Find where the given text appears and provide that cell's center as [x, y] coordinate. 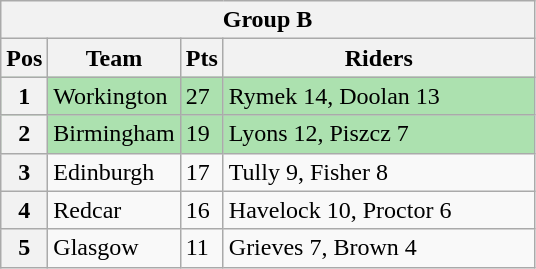
5 [24, 248]
Havelock 10, Proctor 6 [378, 210]
Redcar [114, 210]
Grieves 7, Brown 4 [378, 248]
Pts [202, 58]
17 [202, 172]
Birmingham [114, 134]
1 [24, 96]
Workington [114, 96]
Lyons 12, Piszcz 7 [378, 134]
4 [24, 210]
19 [202, 134]
Team [114, 58]
Edinburgh [114, 172]
11 [202, 248]
16 [202, 210]
Glasgow [114, 248]
Riders [378, 58]
3 [24, 172]
Pos [24, 58]
Tully 9, Fisher 8 [378, 172]
Group B [268, 20]
2 [24, 134]
Rymek 14, Doolan 13 [378, 96]
27 [202, 96]
